Provide the [x, y] coordinate of the cell's center where the given text is located.  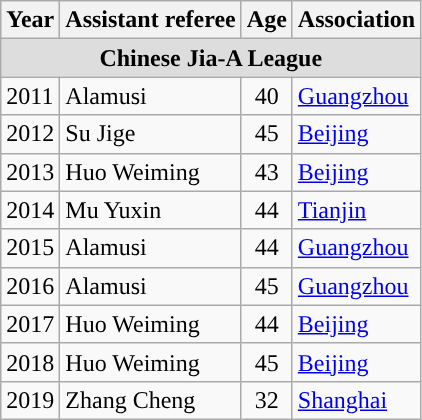
Year [30, 20]
Shanghai [356, 400]
2017 [30, 324]
2015 [30, 248]
2011 [30, 96]
Assistant referee [150, 20]
40 [266, 96]
2013 [30, 172]
2012 [30, 134]
2019 [30, 400]
Su Jige [150, 134]
2014 [30, 210]
43 [266, 172]
2018 [30, 362]
Tianjin [356, 210]
Chinese Jia-A League [211, 58]
2016 [30, 286]
Association [356, 20]
Mu Yuxin [150, 210]
32 [266, 400]
Zhang Cheng [150, 400]
Age [266, 20]
